Search for the cell housing the specified text and yield its (X, Y) center coordinate. 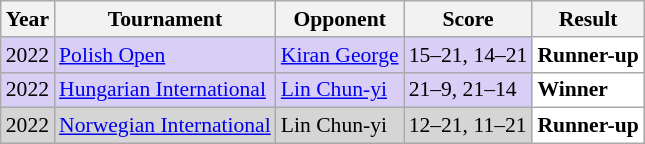
Year (28, 19)
Polish Open (165, 55)
Opponent (340, 19)
21–9, 21–14 (468, 90)
Winner (588, 90)
15–21, 14–21 (468, 55)
12–21, 11–21 (468, 126)
Kiran George (340, 55)
Score (468, 19)
Result (588, 19)
Hungarian International (165, 90)
Norwegian International (165, 126)
Tournament (165, 19)
